Provide the (x, y) coordinate of the cell's center where the given text is located.  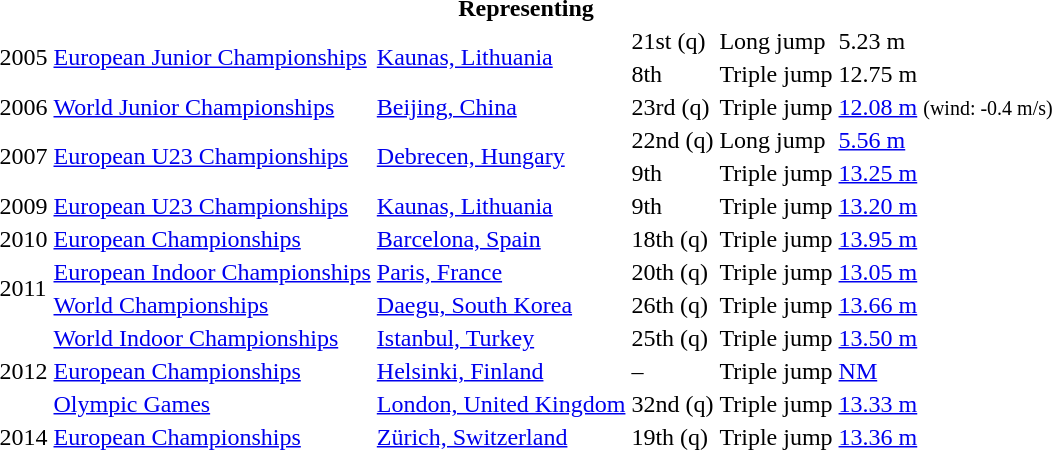
Helsinki, Finland (501, 371)
8th (672, 74)
21st (q) (672, 41)
World Indoor Championships (212, 338)
London, United Kingdom (501, 404)
20th (q) (672, 272)
Daegu, South Korea (501, 305)
World Junior Championships (212, 107)
32nd (q) (672, 404)
Paris, France (501, 272)
Debrecen, Hungary (501, 156)
– (672, 371)
23rd (q) (672, 107)
European Indoor Championships (212, 272)
Beijing, China (501, 107)
Istanbul, Turkey (501, 338)
18th (q) (672, 239)
World Championships (212, 305)
25th (q) (672, 338)
22nd (q) (672, 140)
26th (q) (672, 305)
European Junior Championships (212, 58)
Barcelona, Spain (501, 239)
Olympic Games (212, 404)
